Locate the cell with the specified text and output its (X, Y) center coordinate. 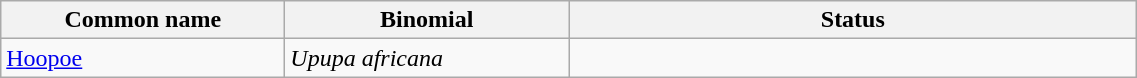
Binomial (427, 20)
Upupa africana (427, 58)
Hoopoe (143, 58)
Common name (143, 20)
Status (853, 20)
